Scan for the cell matching the given text and deliver its (x, y) coordinate at center. 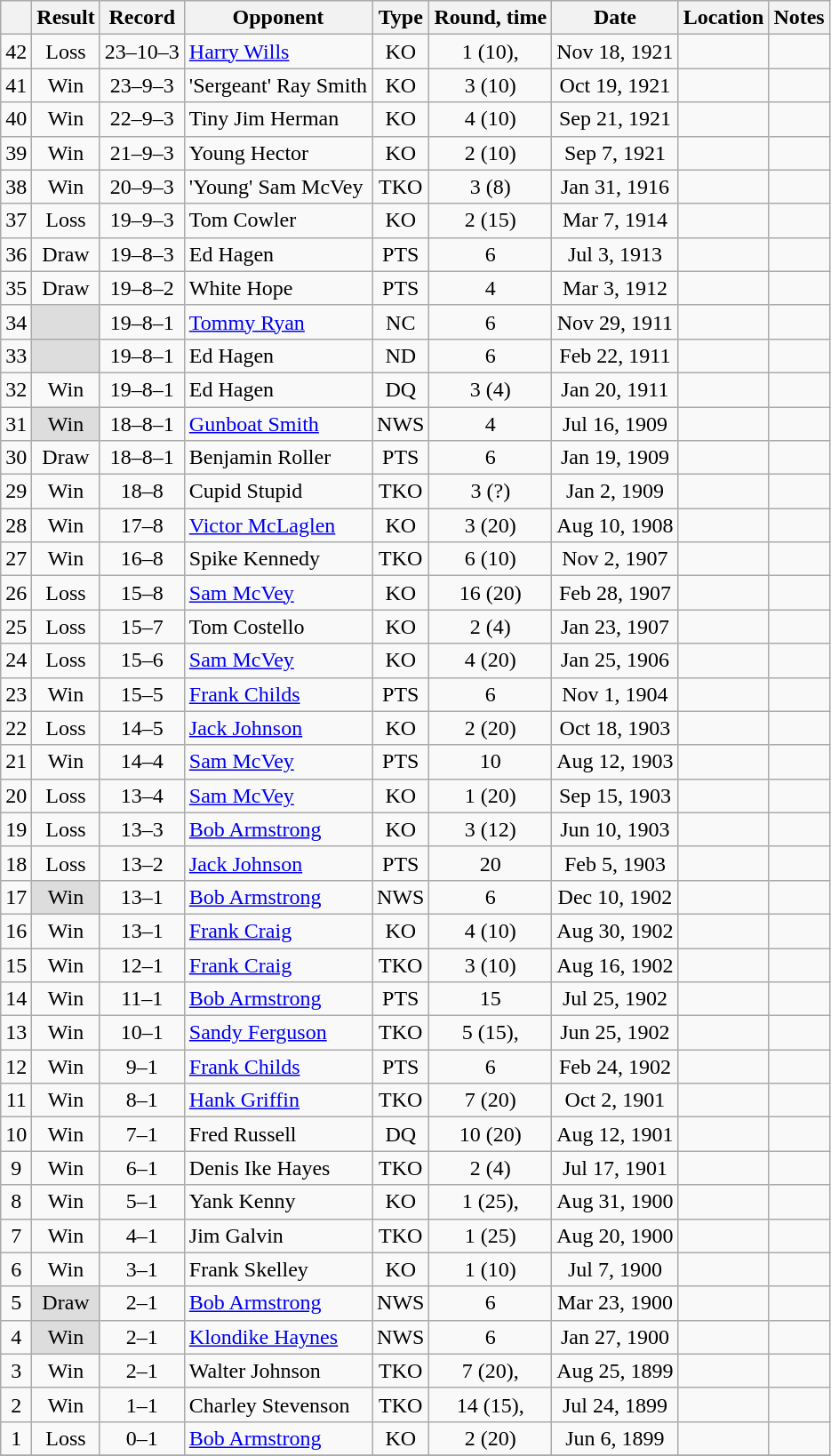
1 (20) (491, 796)
37 (16, 220)
Notes (799, 18)
42 (16, 52)
Jim Galvin (277, 1236)
21 (16, 762)
Nov 2, 1907 (615, 559)
0–1 (142, 1438)
16 (16, 931)
19 (16, 829)
Frank Skelley (277, 1269)
Location (723, 18)
15–6 (142, 660)
3 (8) (491, 187)
Round, time (491, 18)
12 (16, 1067)
Aug 16, 1902 (615, 964)
Jul 7, 1900 (615, 1269)
31 (16, 424)
Jul 25, 1902 (615, 999)
Jan 19, 1909 (615, 458)
9–1 (142, 1067)
Jun 25, 1902 (615, 1033)
4 (20) (491, 660)
26 (16, 593)
Sep 7, 1921 (615, 153)
14–5 (142, 728)
12–1 (142, 964)
Sep 15, 1903 (615, 796)
6 (10) (491, 559)
Klondike Haynes (277, 1337)
Oct 18, 1903 (615, 728)
Tom Costello (277, 627)
Feb 22, 1911 (615, 356)
2 (15) (491, 220)
Tiny Jim Herman (277, 119)
NC (401, 322)
3 (?) (491, 492)
14–4 (142, 762)
7 (20) (491, 1100)
Mar 23, 1900 (615, 1303)
Hank Griffin (277, 1100)
22–9–3 (142, 119)
Harry Wills (277, 52)
17–8 (142, 525)
Fred Russell (277, 1134)
5–1 (142, 1202)
13 (16, 1033)
28 (16, 525)
19–9–3 (142, 220)
15–5 (142, 694)
7 (16, 1236)
Gunboat Smith (277, 424)
10–1 (142, 1033)
8–1 (142, 1100)
Jul 16, 1909 (615, 424)
Jun 10, 1903 (615, 829)
Sandy Ferguson (277, 1033)
1 (16, 1438)
Dec 10, 1902 (615, 897)
17 (16, 897)
11–1 (142, 999)
5 (15), (491, 1033)
16–8 (142, 559)
White Hope (277, 288)
1 (10) (491, 1269)
Aug 25, 1899 (615, 1371)
Spike Kennedy (277, 559)
5 (16, 1303)
29 (16, 492)
20–9–3 (142, 187)
Young Hector (277, 153)
38 (16, 187)
9 (16, 1168)
18–8 (142, 492)
19–8–2 (142, 288)
Date (615, 18)
41 (16, 85)
23–9–3 (142, 85)
36 (16, 254)
Type (401, 18)
Aug 12, 1901 (615, 1134)
19–8–3 (142, 254)
Aug 30, 1902 (615, 931)
ND (401, 356)
21–9–3 (142, 153)
24 (16, 660)
3–1 (142, 1269)
6–1 (142, 1168)
4–1 (142, 1236)
Walter Johnson (277, 1371)
16 (20) (491, 593)
1 (25) (491, 1236)
Aug 31, 1900 (615, 1202)
30 (16, 458)
Oct 19, 1921 (615, 85)
Jan 23, 1907 (615, 627)
Mar 7, 1914 (615, 220)
'Young' Sam McVey (277, 187)
1–1 (142, 1404)
Feb 5, 1903 (615, 863)
Oct 2, 1901 (615, 1100)
Victor McLaglen (277, 525)
15–8 (142, 593)
Feb 28, 1907 (615, 593)
Jul 17, 1901 (615, 1168)
Jun 6, 1899 (615, 1438)
Opponent (277, 18)
27 (16, 559)
13–4 (142, 796)
Yank Kenny (277, 1202)
Nov 18, 1921 (615, 52)
Record (142, 18)
Charley Stevenson (277, 1404)
Jan 27, 1900 (615, 1337)
32 (16, 389)
Result (66, 18)
Cupid Stupid (277, 492)
3 (16, 1371)
Jan 20, 1911 (615, 389)
33 (16, 356)
2 (16, 1404)
Benjamin Roller (277, 458)
2 (10) (491, 153)
Sep 21, 1921 (615, 119)
13–3 (142, 829)
14 (15), (491, 1404)
Denis Ike Hayes (277, 1168)
8 (16, 1202)
14 (16, 999)
Aug 12, 1903 (615, 762)
40 (16, 119)
15–7 (142, 627)
3 (20) (491, 525)
Nov 29, 1911 (615, 322)
Feb 24, 1902 (615, 1067)
Jul 24, 1899 (615, 1404)
34 (16, 322)
'Sergeant' Ray Smith (277, 85)
11 (16, 1100)
1 (10), (491, 52)
25 (16, 627)
7 (20), (491, 1371)
3 (4) (491, 389)
Jan 31, 1916 (615, 187)
Tom Cowler (277, 220)
Aug 10, 1908 (615, 525)
35 (16, 288)
1 (25), (491, 1202)
22 (16, 728)
Jan 2, 1909 (615, 492)
7–1 (142, 1134)
Mar 3, 1912 (615, 288)
18 (16, 863)
Tommy Ryan (277, 322)
Aug 20, 1900 (615, 1236)
39 (16, 153)
23 (16, 694)
23–10–3 (142, 52)
3 (12) (491, 829)
10 (20) (491, 1134)
Jul 3, 1913 (615, 254)
Nov 1, 1904 (615, 694)
13–2 (142, 863)
Jan 25, 1906 (615, 660)
